Pinpoint the cell where the given text exists, returning its [X, Y] midpoint coordinate. 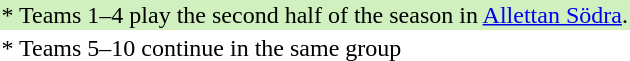
* Teams 1–4 play the second half of the season in Allettan Södra. [314, 15]
